Return (x, y) of the center of cell containing provided text 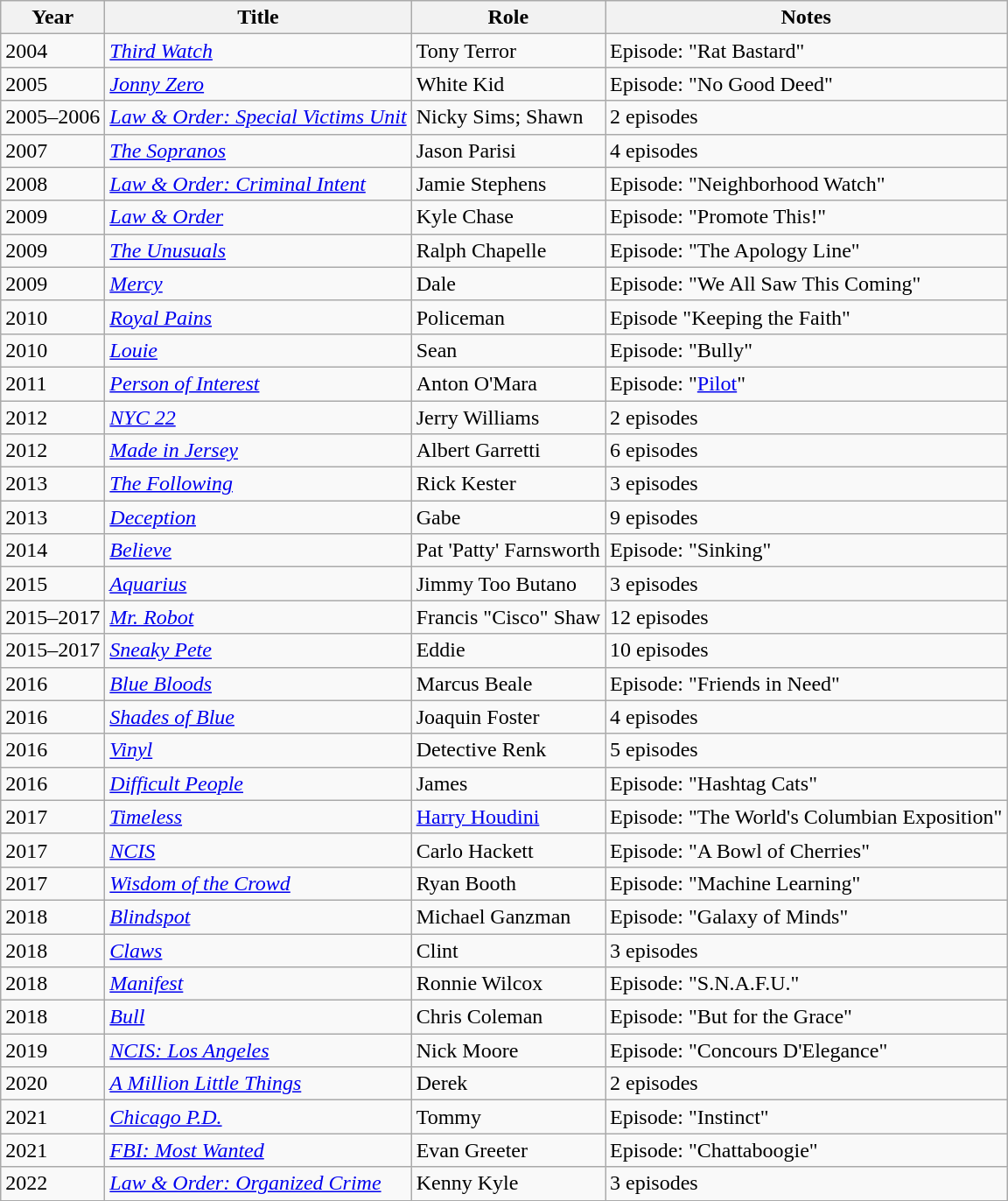
Claws (258, 950)
Kyle Chase (507, 217)
Episode: "The Apology Line" (807, 250)
Episode: "But for the Grace" (807, 1017)
Third Watch (258, 51)
Episode: "Instinct" (807, 1117)
2020 (52, 1084)
NYC 22 (258, 418)
Chicago P.D. (258, 1117)
Ralph Chapelle (507, 250)
Nick Moore (507, 1050)
Episode: "Sinking" (807, 551)
Episode: "Neighborhood Watch" (807, 184)
Sneaky Pete (258, 650)
2008 (52, 184)
2005–2006 (52, 117)
Joaquin Foster (507, 717)
Bull (258, 1017)
Timeless (258, 817)
Episode: "Machine Learning" (807, 883)
Rick Kester (507, 484)
Jonny Zero (258, 84)
Episode: "Bully" (807, 350)
2005 (52, 84)
NCIS (258, 850)
2004 (52, 51)
Francis "Cisco" Shaw (507, 617)
Episode: "Pilot" (807, 383)
Jamie Stephens (507, 184)
White Kid (507, 84)
Episode: "Concours D'Elegance" (807, 1050)
Episode: "Chattaboogie" (807, 1150)
Year (52, 18)
2011 (52, 383)
2022 (52, 1183)
Episode: "A Bowl of Cherries" (807, 850)
Royal Pains (258, 317)
2019 (52, 1050)
Law & Order: Special Victims Unit (258, 117)
Law & Order (258, 217)
Blue Bloods (258, 684)
Person of Interest (258, 383)
Michael Ganzman (507, 917)
Jerry Williams (507, 418)
Shades of Blue (258, 717)
2007 (52, 151)
5 episodes (807, 750)
2015 (52, 584)
6 episodes (807, 451)
Notes (807, 18)
Jimmy Too Butano (507, 584)
Difficult People (258, 783)
Carlo Hackett (507, 850)
Detective Renk (507, 750)
Mercy (258, 284)
Anton O'Mara (507, 383)
Episode "Keeping the Faith" (807, 317)
Harry Houdini (507, 817)
Ryan Booth (507, 883)
Episode: "The World's Columbian Exposition" (807, 817)
Episode: "S.N.A.F.U." (807, 984)
Wisdom of the Crowd (258, 883)
Vinyl (258, 750)
Derek (507, 1084)
Episode: "No Good Deed" (807, 84)
Episode: "Friends in Need" (807, 684)
FBI: Most Wanted (258, 1150)
Believe (258, 551)
The Following (258, 484)
Ronnie Wilcox (507, 984)
Kenny Kyle (507, 1183)
Aquarius (258, 584)
Episode: "We All Saw This Coming" (807, 284)
10 episodes (807, 650)
NCIS: Los Angeles (258, 1050)
Mr. Robot (258, 617)
Marcus Beale (507, 684)
Made in Jersey (258, 451)
12 episodes (807, 617)
Episode: "Rat Bastard" (807, 51)
Tony Terror (507, 51)
Episode: "Promote This!" (807, 217)
Manifest (258, 984)
Nicky Sims; Shawn (507, 117)
Pat 'Patty' Farnsworth (507, 551)
Jason Parisi (507, 151)
Dale (507, 284)
Blindspot (258, 917)
Louie (258, 350)
Role (507, 18)
Sean (507, 350)
Albert Garretti (507, 451)
2014 (52, 551)
The Unusuals (258, 250)
Evan Greeter (507, 1150)
Eddie (507, 650)
Tommy (507, 1117)
Episode: "Galaxy of Minds" (807, 917)
Clint (507, 950)
Deception (258, 517)
A Million Little Things (258, 1084)
James (507, 783)
Episode: "Hashtag Cats" (807, 783)
Title (258, 18)
Law & Order: Organized Crime (258, 1183)
Policeman (507, 317)
Gabe (507, 517)
The Sopranos (258, 151)
9 episodes (807, 517)
Law & Order: Criminal Intent (258, 184)
Chris Coleman (507, 1017)
